Extract the [X, Y] coordinate from the center of the cell holding the provided text.  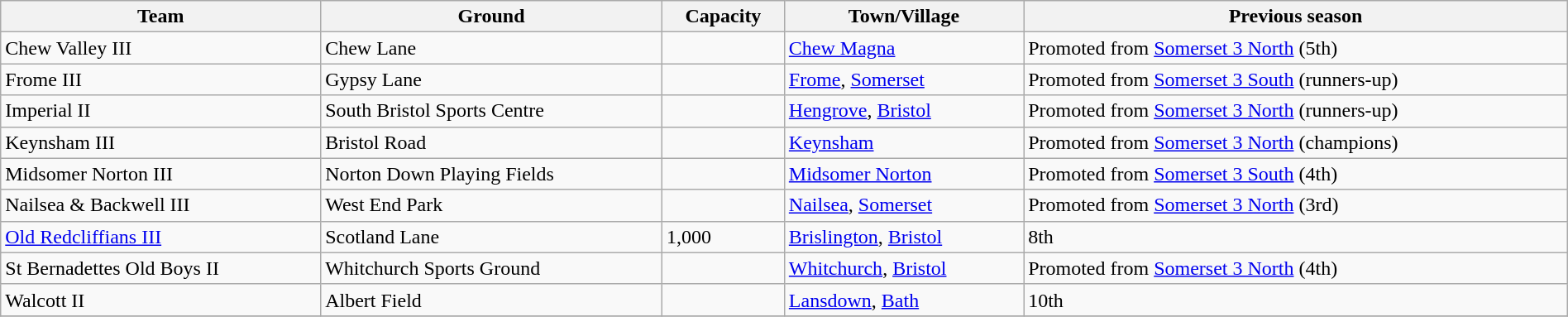
Promoted from Somerset 3 North (champions) [1296, 142]
St Bernadettes Old Boys II [160, 268]
Lansdown, Bath [903, 300]
1,000 [723, 237]
Promoted from Somerset 3 South (runners-up) [1296, 79]
Chew Lane [491, 48]
Team [160, 17]
Bristol Road [491, 142]
Albert Field [491, 300]
Frome III [160, 79]
Promoted from Somerset 3 South (4th) [1296, 174]
Nailsea, Somerset [903, 205]
Brislington, Bristol [903, 237]
Chew Magna [903, 48]
South Bristol Sports Centre [491, 111]
Keynsham III [160, 142]
8th [1296, 237]
Hengrove, Bristol [903, 111]
Keynsham [903, 142]
Promoted from Somerset 3 North (5th) [1296, 48]
10th [1296, 300]
Promoted from Somerset 3 North (3rd) [1296, 205]
Norton Down Playing Fields [491, 174]
Nailsea & Backwell III [160, 205]
Walcott II [160, 300]
Old Redcliffians III [160, 237]
Chew Valley III [160, 48]
Midsomer Norton III [160, 174]
Gypsy Lane [491, 79]
Whitchurch Sports Ground [491, 268]
Imperial II [160, 111]
West End Park [491, 205]
Capacity [723, 17]
Promoted from Somerset 3 North (runners-up) [1296, 111]
Frome, Somerset [903, 79]
Ground [491, 17]
Town/Village [903, 17]
Promoted from Somerset 3 North (4th) [1296, 268]
Midsomer Norton [903, 174]
Scotland Lane [491, 237]
Whitchurch, Bristol [903, 268]
Previous season [1296, 17]
